Pinpoint the cell where the given text exists, returning its (X, Y) midpoint coordinate. 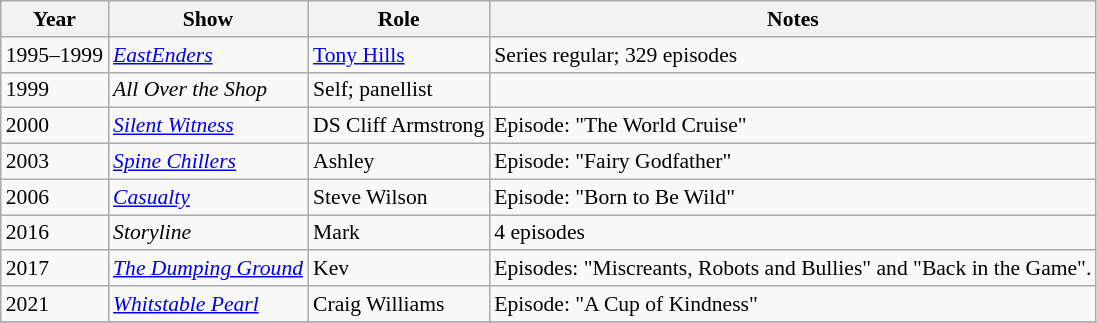
Silent Witness (208, 126)
Tony Hills (398, 55)
Show (208, 19)
Casualty (208, 197)
2016 (54, 233)
The Dumping Ground (208, 269)
Ashley (398, 162)
Self; panellist (398, 90)
Episode: "The World Cruise" (792, 126)
2000 (54, 126)
EastEnders (208, 55)
2021 (54, 304)
Storyline (208, 233)
Episode: "A Cup of Kindness" (792, 304)
Steve Wilson (398, 197)
1995–1999 (54, 55)
All Over the Shop (208, 90)
Spine Chillers (208, 162)
Episode: "Born to Be Wild" (792, 197)
1999 (54, 90)
Role (398, 19)
Series regular; 329 episodes (792, 55)
Whitstable Pearl (208, 304)
2003 (54, 162)
Episode: "Fairy Godfather" (792, 162)
4 episodes (792, 233)
Year (54, 19)
DS Cliff Armstrong (398, 126)
2017 (54, 269)
2006 (54, 197)
Episodes: "Miscreants, Robots and Bullies" and "Back in the Game". (792, 269)
Kev (398, 269)
Mark (398, 233)
Craig Williams (398, 304)
Notes (792, 19)
